Find where the given text appears and provide that cell's center as (X, Y) coordinate. 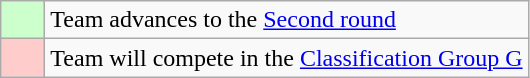
Team advances to the Second round (286, 20)
Team will compete in the Classification Group G (286, 58)
